Scan for the cell matching the given text and deliver its (x, y) coordinate at center. 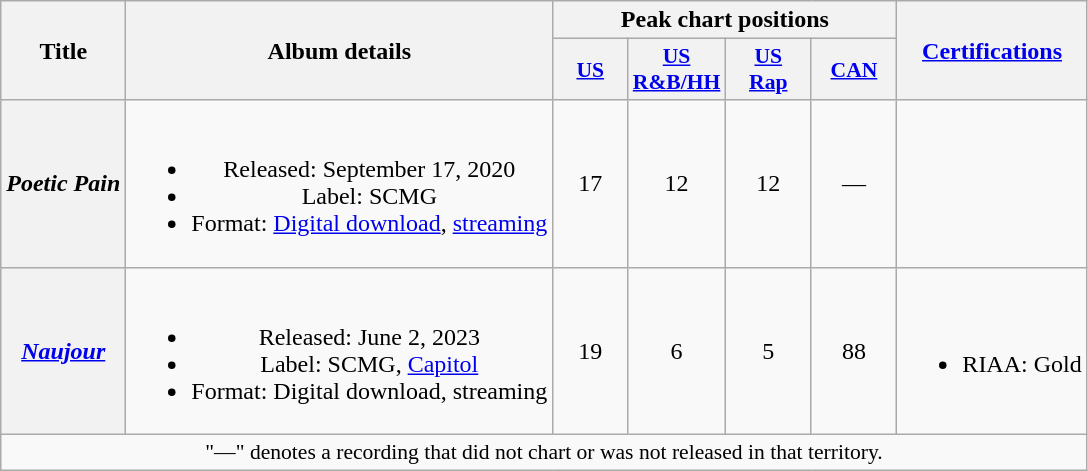
Certifications (992, 50)
Naujour (64, 350)
US (590, 70)
CAN (854, 70)
Album details (340, 50)
5 (768, 350)
— (854, 184)
USR&B/HH (677, 70)
6 (677, 350)
"—" denotes a recording that did not chart or was not released in that territory. (544, 452)
Title (64, 50)
19 (590, 350)
Released: June 2, 2023Label: SCMG, CapitolFormat: Digital download, streaming (340, 350)
USRap (768, 70)
Released: September 17, 2020Label: SCMGFormat: Digital download, streaming (340, 184)
Peak chart positions (725, 20)
88 (854, 350)
Poetic Pain (64, 184)
17 (590, 184)
RIAA: Gold (992, 350)
